Provide the [x, y] coordinate of the cell's center where the given text is located.  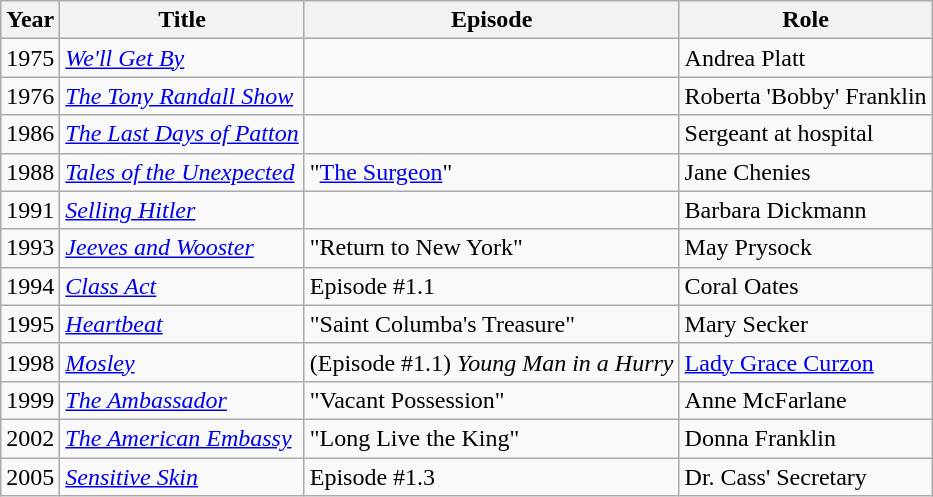
Title [182, 20]
"Return to New York" [492, 248]
1998 [30, 362]
"Vacant Possession" [492, 400]
The Tony Randall Show [182, 96]
Barbara Dickmann [806, 210]
Andrea Platt [806, 58]
Episode #1.1 [492, 286]
"Long Live the King" [492, 438]
2002 [30, 438]
Episode [492, 20]
Donna Franklin [806, 438]
1999 [30, 400]
The American Embassy [182, 438]
May Prysock [806, 248]
(Episode #1.1) Young Man in a Hurry [492, 362]
Heartbeat [182, 324]
Selling Hitler [182, 210]
Tales of the Unexpected [182, 172]
Sensitive Skin [182, 477]
Dr. Cass' Secretary [806, 477]
1994 [30, 286]
The Last Days of Patton [182, 134]
2005 [30, 477]
Mary Secker [806, 324]
Jane Chenies [806, 172]
Jeeves and Wooster [182, 248]
Mosley [182, 362]
Lady Grace Curzon [806, 362]
The Ambassador [182, 400]
1991 [30, 210]
1993 [30, 248]
1995 [30, 324]
Coral Oates [806, 286]
Sergeant at hospital [806, 134]
Anne McFarlane [806, 400]
Class Act [182, 286]
1988 [30, 172]
Episode #1.3 [492, 477]
"Saint Columba's Treasure" [492, 324]
"The Surgeon" [492, 172]
We'll Get By [182, 58]
Role [806, 20]
1976 [30, 96]
Year [30, 20]
1986 [30, 134]
1975 [30, 58]
Roberta 'Bobby' Franklin [806, 96]
